Return [x, y] of the center of cell containing provided text 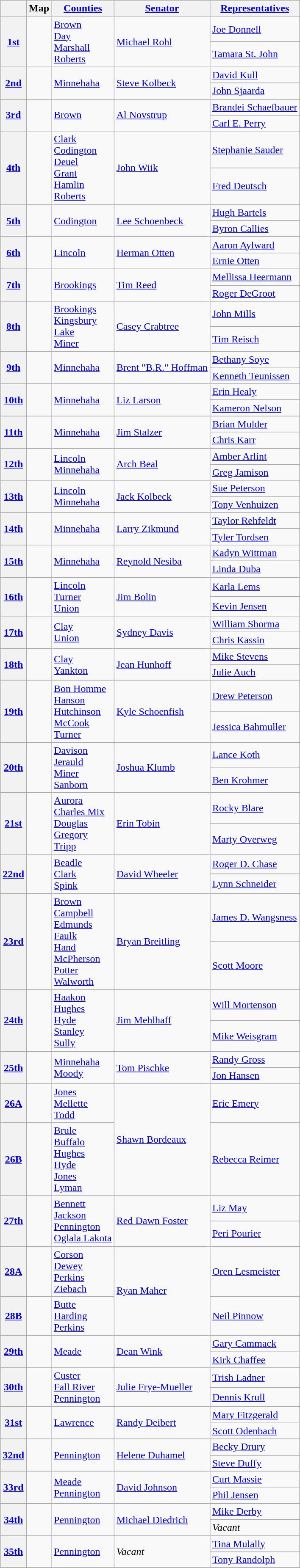
26A [14, 1103]
John Mills [255, 314]
David Wheeler [162, 874]
Kyle Schoenfish [162, 711]
Taylor Rehfeldt [255, 521]
28A [14, 1271]
Jim Bolin [162, 597]
BeadleClarkSpink [83, 874]
Jim Mehlhaff [162, 1020]
Rebecca Reimer [255, 1159]
Gary Cammack [255, 1344]
Kenneth Teunissen [255, 376]
Julie Auch [255, 672]
Rocky Blare [255, 808]
Al Novstrup [162, 115]
18th [14, 664]
Randy Gross [255, 1059]
3rd [14, 115]
Ernie Otten [255, 261]
17th [14, 632]
Peri Pourier [255, 1234]
9th [14, 368]
Erin Healy [255, 392]
Eric Emery [255, 1103]
ClayYankton [83, 664]
BrookingsKingsburyLakeMiner [83, 327]
Helene Duhamel [162, 1455]
Will Mortenson [255, 1005]
26B [14, 1159]
Lee Schoenbeck [162, 220]
CorsonDeweyPerkinsZiebach [83, 1271]
Tim Reisch [255, 339]
Kevin Jensen [255, 606]
Kirk Chaffee [255, 1360]
Liz Larson [162, 400]
Steve Kolbeck [162, 83]
28B [14, 1316]
Brian Mulder [255, 424]
Steve Duffy [255, 1463]
DavisonJerauldMinerSanborn [83, 768]
Kameron Nelson [255, 408]
Tamara St. John [255, 54]
David Johnson [162, 1487]
Senator [162, 8]
32nd [14, 1455]
BrownDayMarshallRoberts [83, 41]
Jean Hunhoff [162, 664]
BruleBuffaloHughesHydeJonesLyman [83, 1159]
30th [14, 1387]
ClarkCodingtonDeuelGrantHamlinRoberts [83, 168]
Joshua Klumb [162, 768]
Dean Wink [162, 1352]
11th [14, 432]
6th [14, 253]
8th [14, 327]
Michael Rohl [162, 41]
16th [14, 597]
Jessica Bahmuller [255, 727]
Tony Randolph [255, 1560]
Michael Diedrich [162, 1519]
Tyler Tordsen [255, 537]
BennettJacksonPenningtonOglala Lakota [83, 1221]
Tony Venhuizen [255, 504]
Joe Donnell [255, 29]
Phil Jensen [255, 1495]
MinnehahaMoody [83, 1067]
Mike Stevens [255, 656]
Ben Krohmer [255, 780]
LincolnTurnerUnion [83, 597]
Reynold Nesiba [162, 561]
John Sjaarda [255, 91]
Hugh Bartels [255, 212]
BrownCampbellEdmundsFaulkHandMcPhersonPotterWalworth [83, 941]
Lawrence [83, 1423]
Greg Jamison [255, 472]
Stephanie Sauder [255, 150]
5th [14, 220]
2nd [14, 83]
24th [14, 1020]
JonesMelletteTodd [83, 1103]
CusterFall RiverPennington [83, 1387]
AuroraCharles MixDouglasGregoryTripp [83, 824]
19th [14, 711]
Aaron Aylward [255, 245]
Bryan Breitling [162, 941]
27th [14, 1221]
Linda Duba [255, 569]
Drew Peterson [255, 696]
John Wiik [162, 168]
1st [14, 41]
David Kull [255, 75]
Representatives [255, 8]
Mike Weisgram [255, 1036]
Carl E. Perry [255, 123]
Mellissa Heermann [255, 277]
Dennis Krull [255, 1397]
34th [14, 1519]
Scott Odenbach [255, 1431]
35th [14, 1551]
Arch Beal [162, 464]
Codington [83, 220]
Brookings [83, 285]
Tim Reed [162, 285]
Mary Fitzgerald [255, 1415]
Larry Zikmund [162, 529]
12th [14, 464]
Roger DeGroot [255, 293]
Becky Drury [255, 1447]
Marty Overweg [255, 839]
MeadePennington [83, 1487]
Karla Lems [255, 587]
Shawn Bordeaux [162, 1139]
Amber Arlint [255, 456]
Jon Hansen [255, 1075]
Map [39, 8]
Lance Koth [255, 755]
Erin Tobin [162, 824]
Casey Crabtree [162, 327]
Fred Deutsch [255, 186]
James D. Wangsness [255, 918]
Brent "B.R." Hoffman [162, 368]
29th [14, 1352]
Trish Ladner [255, 1378]
ButteHardingPerkins [83, 1316]
Jack Kolbeck [162, 496]
Oren Lesmeister [255, 1271]
20th [14, 768]
4th [14, 168]
Chris Kassin [255, 640]
23rd [14, 941]
25th [14, 1067]
14th [14, 529]
15th [14, 561]
Herman Otten [162, 253]
Sue Peterson [255, 488]
13th [14, 496]
Tom Pischke [162, 1067]
31st [14, 1423]
7th [14, 285]
Liz May [255, 1208]
Byron Callies [255, 229]
Jim Stalzer [162, 432]
Julie Frye-Mueller [162, 1387]
Curt Massie [255, 1479]
Tina Mulally [255, 1543]
Sydney Davis [162, 632]
Lynn Schneider [255, 884]
Neil Pinnow [255, 1316]
ClayUnion [83, 632]
Scott Moore [255, 966]
Brown [83, 115]
33rd [14, 1487]
Mike Derby [255, 1511]
22nd [14, 874]
Kadyn Wittman [255, 553]
William Shorma [255, 624]
HaakonHughesHydeStanleySully [83, 1020]
Roger D. Chase [255, 864]
Meade [83, 1352]
Chris Karr [255, 440]
Bon HommeHansonHutchinsonMcCookTurner [83, 711]
Randy Deibert [162, 1423]
Brandei Schaefbauer [255, 107]
Ryan Maher [162, 1291]
10th [14, 400]
Red Dawn Foster [162, 1221]
Bethany Soye [255, 360]
21st [14, 824]
Counties [83, 8]
Lincoln [83, 253]
